Locate the cell with the specified text and output its (x, y) center coordinate. 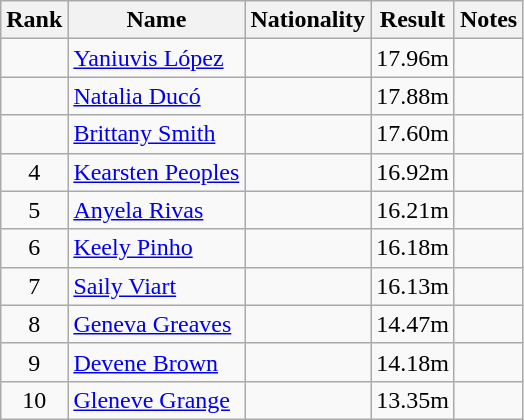
6 (34, 248)
Notes (488, 20)
Yaniuvis López (156, 58)
Gleneve Grange (156, 400)
Result (413, 20)
Kearsten Peoples (156, 172)
Rank (34, 20)
Name (156, 20)
5 (34, 210)
17.60m (413, 134)
Keely Pinho (156, 248)
13.35m (413, 400)
16.13m (413, 286)
Geneva Greaves (156, 324)
Devene Brown (156, 362)
17.88m (413, 96)
Natalia Ducó (156, 96)
14.18m (413, 362)
9 (34, 362)
17.96m (413, 58)
16.18m (413, 248)
Nationality (308, 20)
8 (34, 324)
16.92m (413, 172)
16.21m (413, 210)
Anyela Rivas (156, 210)
4 (34, 172)
Saily Viart (156, 286)
Brittany Smith (156, 134)
7 (34, 286)
10 (34, 400)
14.47m (413, 324)
